Return [X, Y] of the center of cell containing provided text 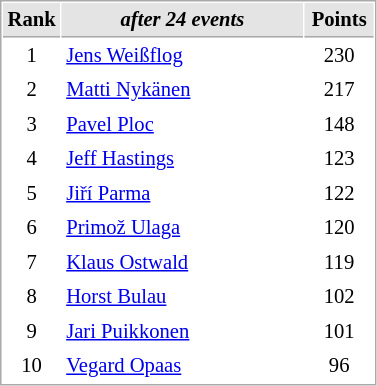
5 [32, 194]
148 [340, 124]
Primož Ulaga [183, 228]
Matti Nykänen [183, 90]
7 [32, 262]
102 [340, 296]
Jens Weißflog [183, 56]
119 [340, 262]
120 [340, 228]
Points [340, 20]
Vegard Opaas [183, 366]
217 [340, 90]
Rank [32, 20]
Pavel Ploc [183, 124]
Horst Bulau [183, 296]
Jeff Hastings [183, 158]
Jari Puikkonen [183, 332]
Jiří Parma [183, 194]
123 [340, 158]
Klaus Ostwald [183, 262]
10 [32, 366]
1 [32, 56]
4 [32, 158]
96 [340, 366]
9 [32, 332]
6 [32, 228]
101 [340, 332]
122 [340, 194]
230 [340, 56]
8 [32, 296]
3 [32, 124]
2 [32, 90]
after 24 events [183, 20]
